Locate the cell with the specified text and output its [x, y] center coordinate. 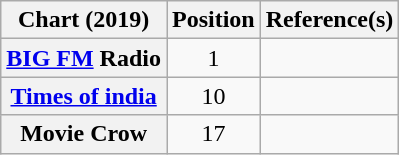
1 [213, 58]
Chart (2019) [84, 20]
Reference(s) [330, 20]
Position [213, 20]
BIG FM Radio [84, 58]
17 [213, 134]
10 [213, 96]
Times of india [84, 96]
Movie Crow [84, 134]
